Locate the cell with the specified text and output its (X, Y) center coordinate. 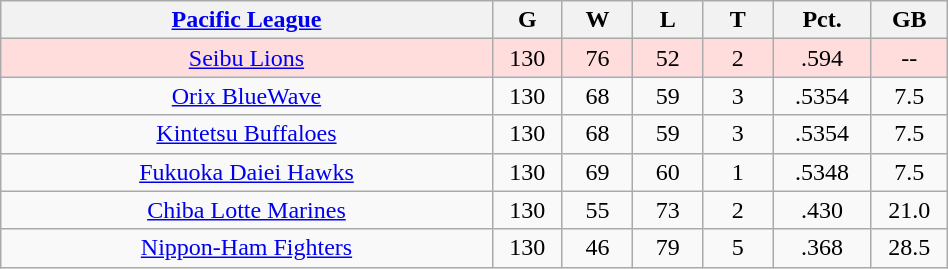
GB (909, 20)
G (527, 20)
Fukuoka Daiei Hawks (246, 172)
5 (738, 248)
46 (597, 248)
Nippon-Ham Fighters (246, 248)
.5348 (822, 172)
1 (738, 172)
69 (597, 172)
76 (597, 58)
W (597, 20)
.368 (822, 248)
.594 (822, 58)
Seibu Lions (246, 58)
Chiba Lotte Marines (246, 210)
21.0 (909, 210)
T (738, 20)
L (668, 20)
-- (909, 58)
Pacific League (246, 20)
55 (597, 210)
73 (668, 210)
52 (668, 58)
.430 (822, 210)
28.5 (909, 248)
Kintetsu Buffaloes (246, 134)
Orix BlueWave (246, 96)
60 (668, 172)
79 (668, 248)
Pct. (822, 20)
